Search for the cell housing the specified text and yield its (X, Y) center coordinate. 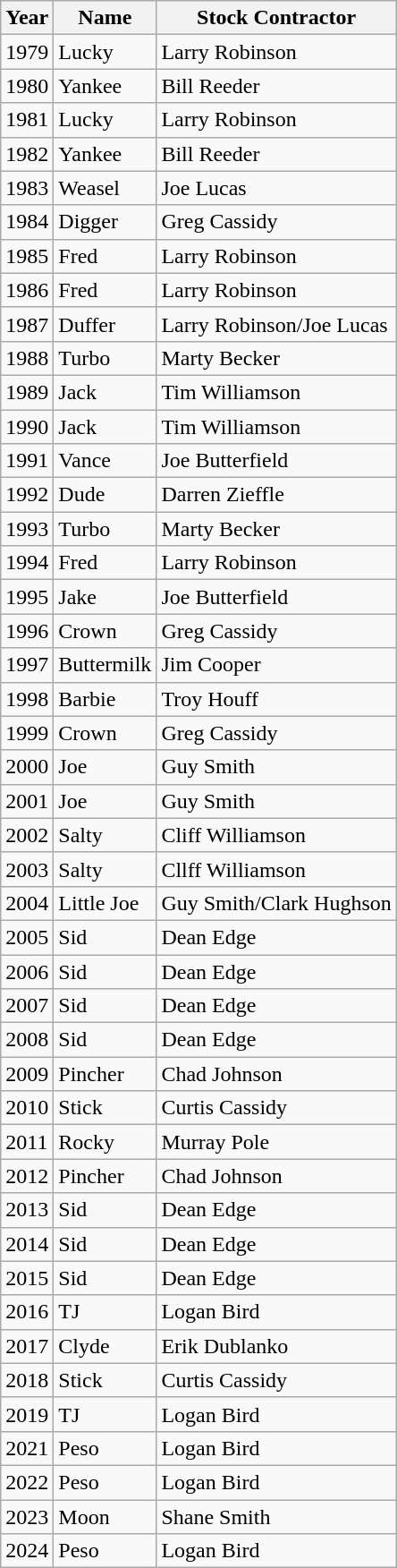
1982 (27, 154)
Murray Pole (276, 1142)
Jim Cooper (276, 665)
1990 (27, 427)
1996 (27, 631)
Name (106, 18)
1985 (27, 256)
Dude (106, 495)
2000 (27, 767)
Larry Robinson/Joe Lucas (276, 324)
2008 (27, 1040)
Troy Houff (276, 699)
2004 (27, 903)
Moon (106, 1517)
Duffer (106, 324)
Little Joe (106, 903)
1998 (27, 699)
Darren Zieffle (276, 495)
2018 (27, 1380)
1980 (27, 86)
2024 (27, 1551)
2009 (27, 1074)
2017 (27, 1346)
1981 (27, 120)
2019 (27, 1414)
Cliff Williamson (276, 835)
Clyde (106, 1346)
2022 (27, 1482)
1993 (27, 529)
Buttermilk (106, 665)
2012 (27, 1176)
1986 (27, 290)
2003 (27, 869)
1979 (27, 52)
2010 (27, 1108)
Barbie (106, 699)
Shane Smith (276, 1517)
2005 (27, 937)
Year (27, 18)
2016 (27, 1312)
1984 (27, 222)
2011 (27, 1142)
1983 (27, 188)
Digger (106, 222)
Joe Lucas (276, 188)
Weasel (106, 188)
1997 (27, 665)
2013 (27, 1210)
2002 (27, 835)
Rocky (106, 1142)
2021 (27, 1448)
Jake (106, 597)
1992 (27, 495)
2014 (27, 1244)
1995 (27, 597)
1994 (27, 563)
2015 (27, 1278)
2007 (27, 1006)
1989 (27, 392)
2001 (27, 801)
2006 (27, 971)
1988 (27, 358)
Stock Contractor (276, 18)
Erik Dublanko (276, 1346)
1999 (27, 733)
Cllff Williamson (276, 869)
Vance (106, 461)
Guy Smith/Clark Hughson (276, 903)
1987 (27, 324)
2023 (27, 1517)
1991 (27, 461)
